Scan for the cell matching the given text and deliver its [X, Y] coordinate at center. 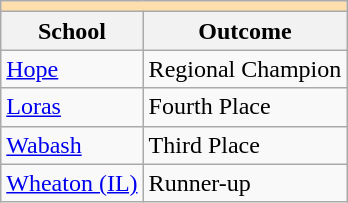
Runner-up [245, 183]
Wheaton (IL) [72, 183]
Outcome [245, 31]
Loras [72, 107]
Regional Champion [245, 69]
Fourth Place [245, 107]
School [72, 31]
Wabash [72, 145]
Hope [72, 69]
Third Place [245, 145]
